Detect which cell encompasses the target text, then output its [x, y] center coordinate. 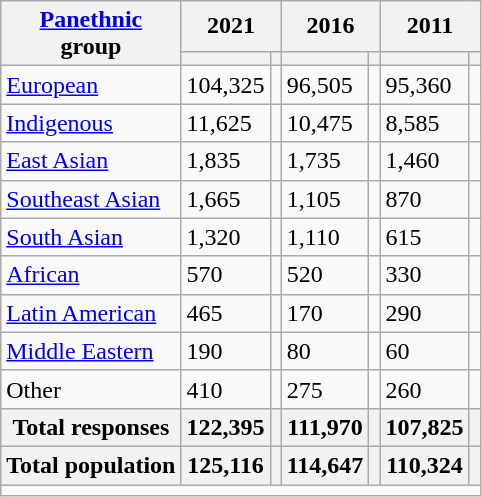
11,625 [226, 123]
330 [424, 275]
465 [226, 313]
Latin American [91, 313]
Panethnicgroup [91, 34]
Southeast Asian [91, 199]
96,505 [325, 85]
290 [424, 313]
2011 [430, 26]
Other [91, 389]
520 [325, 275]
104,325 [226, 85]
2016 [330, 26]
111,970 [325, 427]
260 [424, 389]
1,665 [226, 199]
Middle Eastern [91, 351]
East Asian [91, 161]
870 [424, 199]
8,585 [424, 123]
110,324 [424, 465]
410 [226, 389]
170 [325, 313]
1,735 [325, 161]
190 [226, 351]
10,475 [325, 123]
1,460 [424, 161]
African [91, 275]
South Asian [91, 237]
Total population [91, 465]
Total responses [91, 427]
275 [325, 389]
1,320 [226, 237]
122,395 [226, 427]
114,647 [325, 465]
Indigenous [91, 123]
1,835 [226, 161]
60 [424, 351]
80 [325, 351]
2021 [231, 26]
615 [424, 237]
1,105 [325, 199]
1,110 [325, 237]
107,825 [424, 427]
125,116 [226, 465]
European [91, 85]
95,360 [424, 85]
570 [226, 275]
